Determine the [X, Y] coordinate at the center of the cell enclosing the given text.  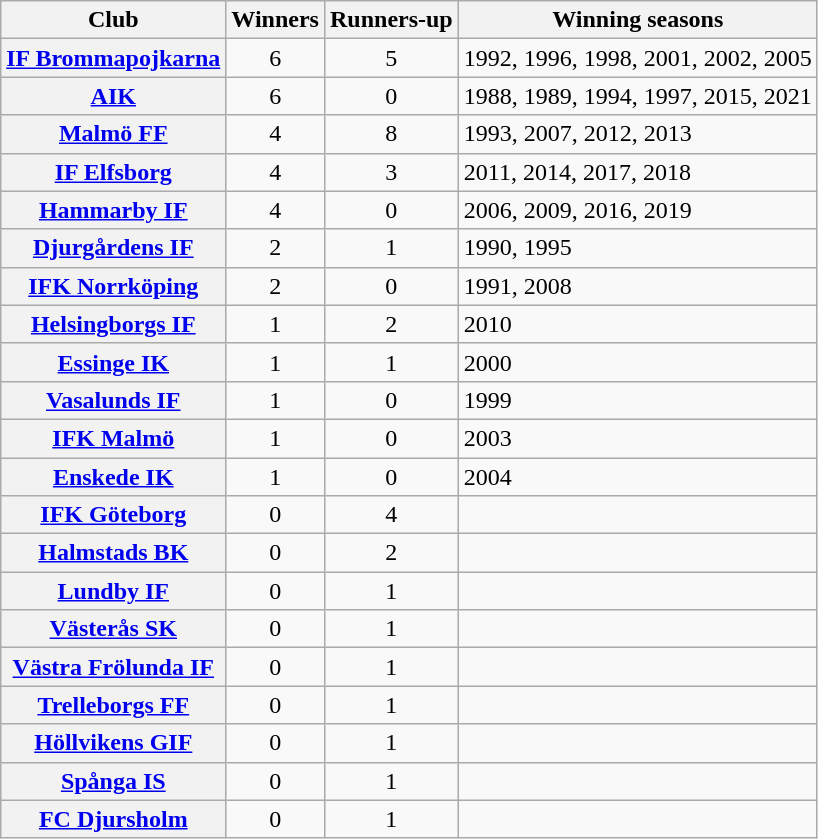
1992, 1996, 1998, 2001, 2002, 2005 [638, 58]
Västra Frölunda IF [114, 667]
Winners [276, 20]
Club [114, 20]
2011, 2014, 2017, 2018 [638, 172]
Runners-up [391, 20]
1988, 1989, 1994, 1997, 2015, 2021 [638, 96]
1990, 1995 [638, 248]
AIK [114, 96]
Spånga IS [114, 781]
Enskede IK [114, 477]
Lundby IF [114, 591]
2003 [638, 438]
Trelleborgs FF [114, 705]
2000 [638, 362]
2010 [638, 324]
IF Elfsborg [114, 172]
Djurgårdens IF [114, 248]
IFK Malmö [114, 438]
Hammarby IF [114, 210]
5 [391, 58]
2006, 2009, 2016, 2019 [638, 210]
1993, 2007, 2012, 2013 [638, 134]
IFK Göteborg [114, 515]
1991, 2008 [638, 286]
3 [391, 172]
2004 [638, 477]
Essinge IK [114, 362]
Malmö FF [114, 134]
IF Brommapojkarna [114, 58]
Helsingborgs IF [114, 324]
Västerås SK [114, 629]
1999 [638, 400]
Halmstads BK [114, 553]
FC Djursholm [114, 819]
Vasalunds IF [114, 400]
Winning seasons [638, 20]
8 [391, 134]
Höllvikens GIF [114, 743]
IFK Norrköping [114, 286]
